Pinpoint the cell where the given text exists, returning its [x, y] midpoint coordinate. 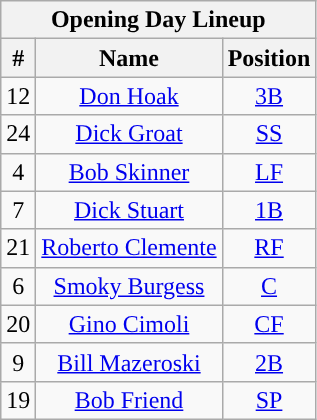
4 [18, 172]
Gino Cimoli [129, 324]
7 [18, 210]
SS [269, 134]
Roberto Clemente [129, 248]
Dick Groat [129, 134]
Name [129, 58]
# [18, 58]
12 [18, 96]
C [269, 286]
9 [18, 362]
19 [18, 400]
1B [269, 210]
Dick Stuart [129, 210]
LF [269, 172]
Bob Skinner [129, 172]
Bob Friend [129, 400]
3B [269, 96]
Don Hoak [129, 96]
21 [18, 248]
CF [269, 324]
6 [18, 286]
2B [269, 362]
24 [18, 134]
Opening Day Lineup [158, 20]
Position [269, 58]
SP [269, 400]
Smoky Burgess [129, 286]
RF [269, 248]
Bill Mazeroski [129, 362]
20 [18, 324]
